Search for the cell housing the specified text and yield its [x, y] center coordinate. 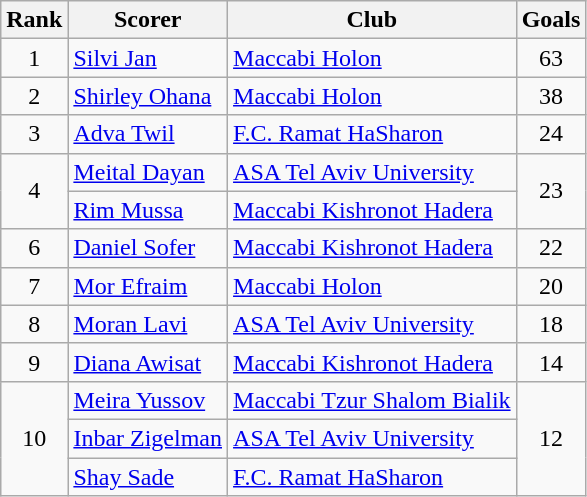
Shirley Ohana [148, 96]
3 [34, 134]
18 [551, 324]
24 [551, 134]
2 [34, 96]
63 [551, 58]
Diana Awisat [148, 362]
14 [551, 362]
Rim Mussa [148, 210]
Rank [34, 20]
10 [34, 438]
Club [372, 20]
7 [34, 286]
23 [551, 191]
Shay Sade [148, 477]
4 [34, 191]
Goals [551, 20]
12 [551, 438]
Scorer [148, 20]
38 [551, 96]
Adva Twil [148, 134]
Mor Efraim [148, 286]
6 [34, 248]
Inbar Zigelman [148, 438]
Daniel Sofer [148, 248]
8 [34, 324]
1 [34, 58]
20 [551, 286]
Meira Yussov [148, 400]
Meital Dayan [148, 172]
22 [551, 248]
Moran Lavi [148, 324]
Maccabi Tzur Shalom Bialik [372, 400]
9 [34, 362]
Silvi Jan [148, 58]
